Return [x, y] of the center of cell containing provided text 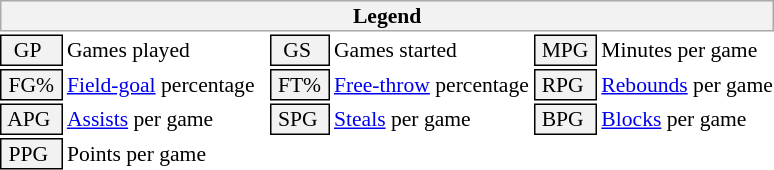
FG% [31, 85]
Games played [166, 50]
Minutes per game [687, 50]
Points per game [166, 154]
Steals per game [431, 120]
Games started [431, 50]
APG [31, 120]
Rebounds per game [687, 85]
FT% [300, 85]
RPG [565, 85]
PPG [31, 154]
SPG [300, 120]
Field-goal percentage [166, 85]
GP [31, 50]
Assists per game [166, 120]
GS [300, 50]
MPG [565, 50]
BPG [565, 120]
Legend [387, 16]
Free-throw percentage [431, 85]
Blocks per game [687, 120]
